Search for the cell housing the specified text and yield its [x, y] center coordinate. 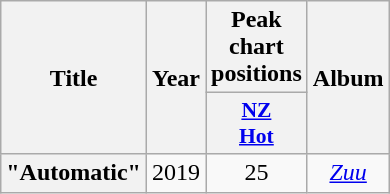
25 [257, 173]
NZHot [257, 124]
2019 [176, 173]
Peak chart positions [257, 47]
Zuu [348, 173]
Album [348, 78]
"Automatic" [74, 173]
Title [74, 78]
Year [176, 78]
